Search for the cell housing the specified text and yield its [X, Y] center coordinate. 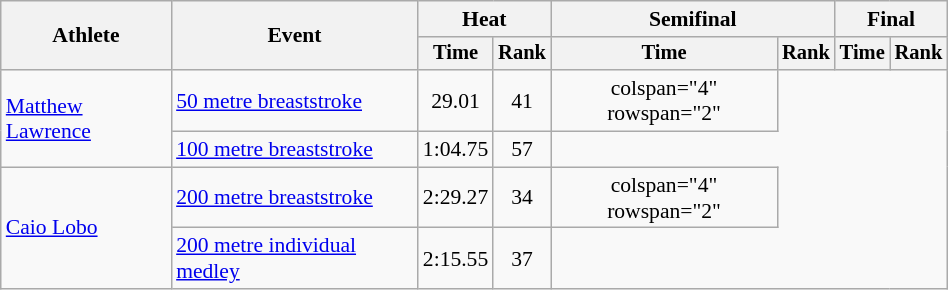
57 [522, 150]
2:29.27 [456, 198]
Final [892, 19]
200 metre breaststroke [294, 198]
Event [294, 36]
41 [522, 100]
Athlete [86, 36]
34 [522, 198]
100 metre breaststroke [294, 150]
2:15.55 [456, 258]
Caio Lobo [86, 228]
Heat [484, 19]
37 [522, 258]
Matthew Lawrence [86, 118]
50 metre breaststroke [294, 100]
1:04.75 [456, 150]
200 metre individual medley [294, 258]
29.01 [456, 100]
Semifinal [693, 19]
